Pinpoint the cell where the given text exists, returning its [x, y] midpoint coordinate. 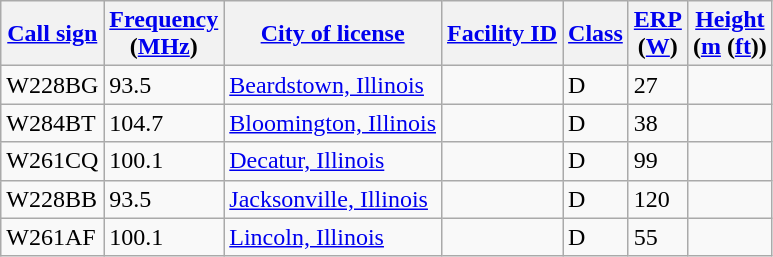
120 [658, 199]
W261CQ [52, 161]
W284BT [52, 123]
Decatur, Illinois [333, 161]
Height(m (ft)) [730, 34]
City of license [333, 34]
104.7 [164, 123]
Facility ID [502, 34]
Bloomington, Illinois [333, 123]
W261AF [52, 237]
W228BG [52, 85]
Jacksonville, Illinois [333, 199]
Lincoln, Illinois [333, 237]
W228BB [52, 199]
Beardstown, Illinois [333, 85]
Frequency(MHz) [164, 34]
ERP(W) [658, 34]
Class [596, 34]
27 [658, 85]
99 [658, 161]
Call sign [52, 34]
38 [658, 123]
55 [658, 237]
